Find where the given text appears and provide that cell's center as [X, Y] coordinate. 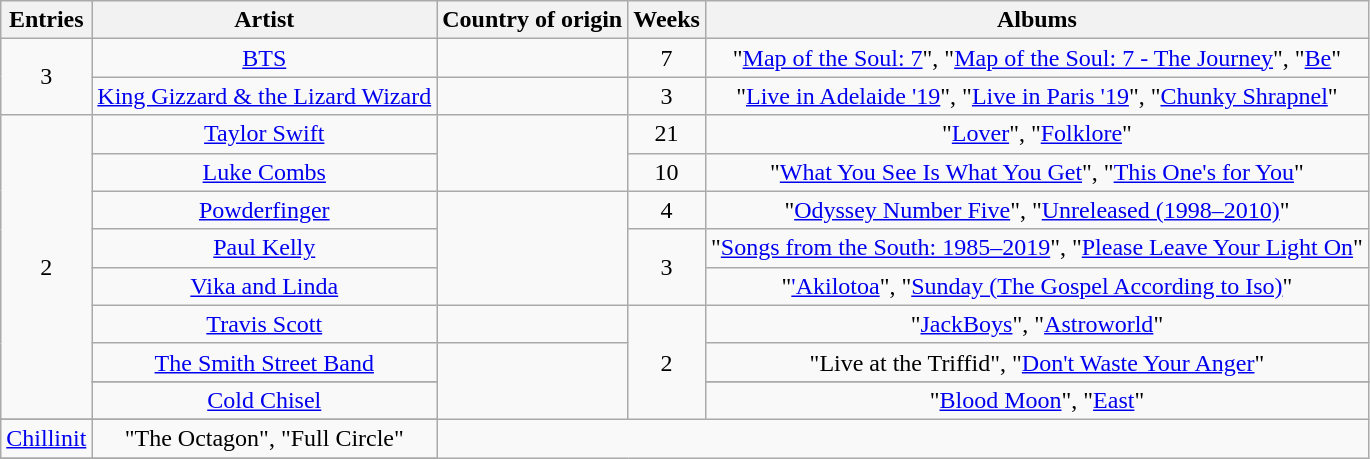
King Gizzard & the Lizard Wizard [264, 96]
"'Akilotoa", "Sunday (The Gospel According to Iso)" [1036, 286]
"Lover", "Folklore" [1036, 134]
"JackBoys", "Astroworld" [1036, 324]
Chillinit [46, 438]
Powderfinger [264, 210]
"Map of the Soul: 7", "Map of the Soul: 7 - The Journey", "Be" [1036, 58]
4 [667, 210]
Country of origin [532, 20]
7 [667, 58]
Taylor Swift [264, 134]
"Songs from the South: 1985–2019", "Please Leave Your Light On" [1036, 248]
Artist [264, 20]
"Odyssey Number Five", "Unreleased (1998–2010)" [1036, 210]
Albums [1036, 20]
21 [667, 134]
The Smith Street Band [264, 362]
Cold Chisel [264, 400]
"Blood Moon", "East" [1036, 400]
10 [667, 172]
BTS [264, 58]
Weeks [667, 20]
Entries [46, 20]
"The Octagon", "Full Circle" [264, 438]
Travis Scott [264, 324]
"Live in Adelaide '19", "Live in Paris '19", "Chunky Shrapnel" [1036, 96]
"Live at the Triffid", "Don't Waste Your Anger" [1036, 362]
Vika and Linda [264, 286]
"What You See Is What You Get", "This One's for You" [1036, 172]
Paul Kelly [264, 248]
Luke Combs [264, 172]
